Return (x, y) of the center of cell containing provided text 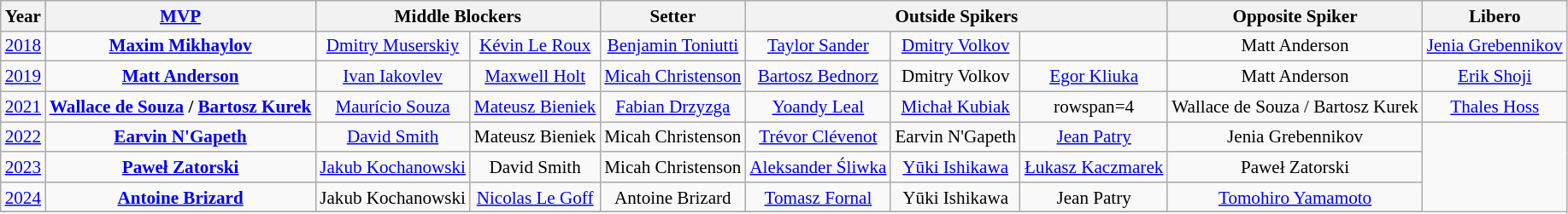
Kévin Le Roux (535, 46)
Bartosz Bednorz (818, 77)
Taylor Sander (818, 46)
2024 (23, 196)
2018 (23, 46)
Libero (1495, 15)
rowspan=4 (1094, 106)
2022 (23, 136)
Outside Spikers (956, 15)
Benjamin Toniutti (672, 46)
Nicolas Le Goff (535, 196)
Ivan Iakovlev (393, 77)
MVP (180, 15)
Łukasz Kaczmarek (1094, 167)
Egor Kliuka (1094, 77)
Middle Blockers (458, 15)
Tomasz Fornal (818, 196)
Maurício Souza (393, 106)
Opposite Spiker (1295, 15)
Tomohiro Yamamoto (1295, 196)
2023 (23, 167)
2021 (23, 106)
Dmitry Muserskiy (393, 46)
Fabian Drzyzga (672, 106)
Thales Hoss (1495, 106)
Maxwell Holt (535, 77)
Setter (672, 15)
Erik Shoji (1495, 77)
Aleksander Śliwka (818, 167)
Trévor Clévenot (818, 136)
Year (23, 15)
Maxim Mikhaylov (180, 46)
2019 (23, 77)
Michał Kubiak (955, 106)
Yoandy Leal (818, 106)
